Detect which cell encompasses the target text, then output its (x, y) center coordinate. 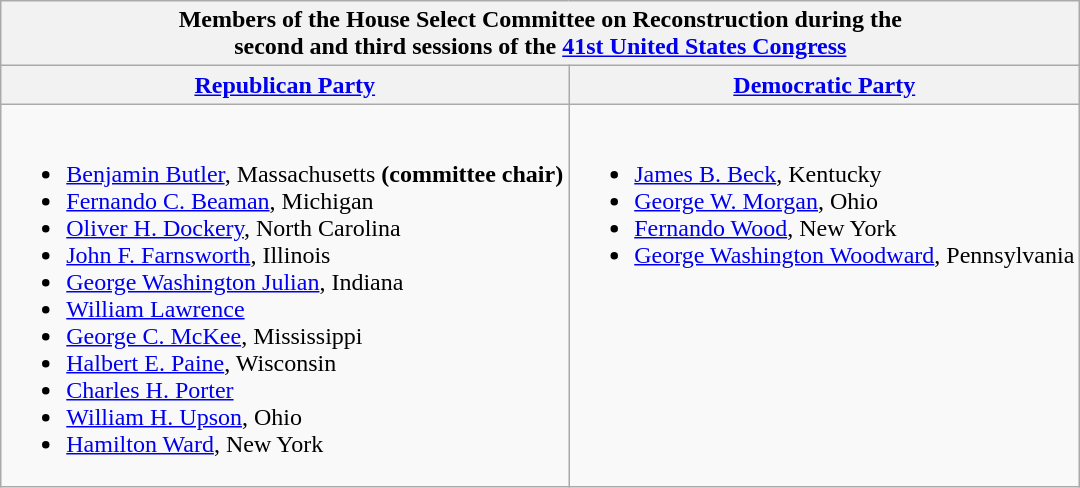
Republican Party (285, 85)
Democratic Party (824, 85)
James B. Beck, KentuckyGeorge W. Morgan, OhioFernando Wood, New YorkGeorge Washington Woodward, Pennsylvania (824, 296)
Members of the House Select Committee on Reconstruction during thesecond and third sessions of the 41st United States Congress (540, 34)
